Pinpoint the cell where the given text exists, returning its (X, Y) midpoint coordinate. 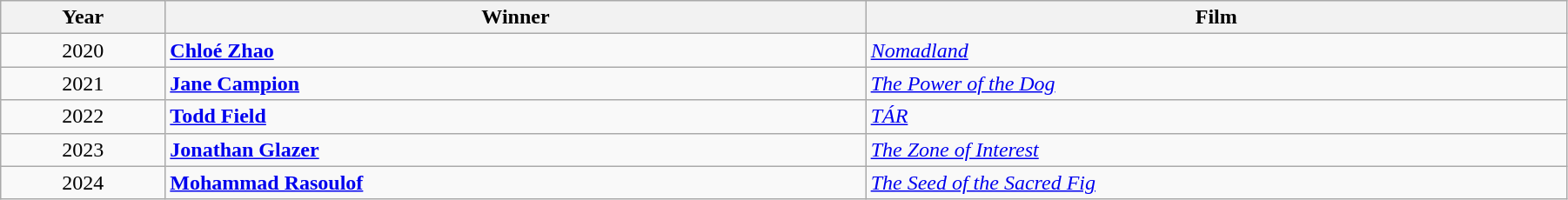
Chloé Zhao (515, 50)
2024 (84, 183)
The Seed of the Sacred Fig (1216, 183)
The Power of the Dog (1216, 83)
Year (84, 17)
2023 (84, 150)
Nomadland (1216, 50)
The Zone of Interest (1216, 150)
Jonathan Glazer (515, 150)
2021 (84, 83)
Todd Field (515, 117)
TÁR (1216, 117)
2020 (84, 50)
Mohammad Rasoulof (515, 183)
2022 (84, 117)
Film (1216, 17)
Jane Campion (515, 83)
Winner (515, 17)
